Provide the (X, Y) coordinate of the cell's center where the given text is located.  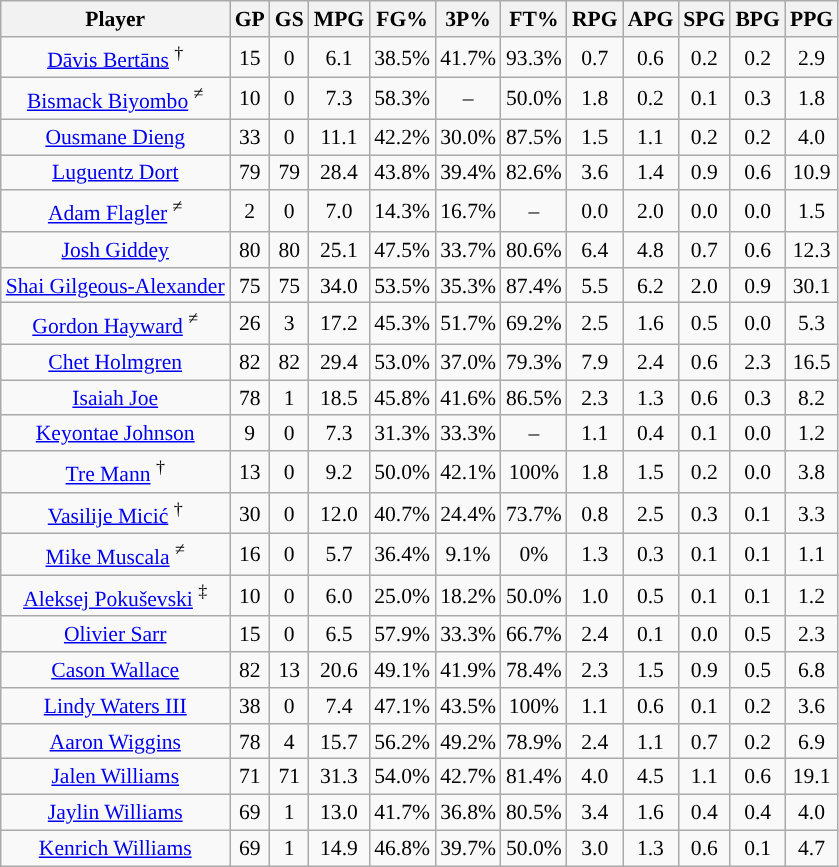
BPG (758, 19)
Chet Holmgren (116, 363)
3.4 (595, 813)
93.3% (534, 58)
47.1% (402, 706)
2.9 (812, 58)
Aaron Wiggins (116, 742)
6.8 (812, 670)
54.0% (402, 777)
Keyontae Johnson (116, 434)
20.6 (339, 670)
Dāvis Bertāns † (116, 58)
43.8% (402, 173)
13.0 (339, 813)
0% (534, 554)
Shai Gilgeous-Alexander (116, 286)
7.9 (595, 363)
25.0% (402, 596)
Vasilije Micić † (116, 514)
3 (290, 324)
78.9% (534, 742)
43.5% (468, 706)
45.3% (402, 324)
4.5 (651, 777)
41.6% (468, 398)
42.7% (468, 777)
87.4% (534, 286)
15.7 (339, 742)
Aleksej Pokuševski ‡ (116, 596)
35.3% (468, 286)
APG (651, 19)
10.9 (812, 173)
Bismack Biyombo ≠ (116, 98)
14.3% (402, 212)
5.5 (595, 286)
34.0 (339, 286)
46.8% (402, 848)
8.2 (812, 398)
9.1% (468, 554)
53.0% (402, 363)
Player (116, 19)
6.0 (339, 596)
6.4 (595, 250)
4.8 (651, 250)
FT% (534, 19)
51.7% (468, 324)
33.7% (468, 250)
30.1 (812, 286)
9 (250, 434)
33 (250, 137)
16.7% (468, 212)
Mike Muscala ≠ (116, 554)
49.2% (468, 742)
80.5% (534, 813)
5.7 (339, 554)
42.2% (402, 137)
3P% (468, 19)
GS (290, 19)
30.0% (468, 137)
57.9% (402, 635)
66.7% (534, 635)
1.0 (595, 596)
0.8 (595, 514)
4 (290, 742)
45.8% (402, 398)
2 (250, 212)
78.4% (534, 670)
Josh Giddey (116, 250)
GP (250, 19)
18.2% (468, 596)
36.4% (402, 554)
38.5% (402, 58)
3.0 (595, 848)
38 (250, 706)
73.7% (534, 514)
7.4 (339, 706)
16.5 (812, 363)
58.3% (402, 98)
6.9 (812, 742)
37.0% (468, 363)
9.2 (339, 472)
18.5 (339, 398)
14.9 (339, 848)
Lindy Waters III (116, 706)
Kenrich Williams (116, 848)
81.4% (534, 777)
17.2 (339, 324)
Ousmane Dieng (116, 137)
4.7 (812, 848)
PPG (812, 19)
69.2% (534, 324)
79.3% (534, 363)
Isaiah Joe (116, 398)
29.4 (339, 363)
3.3 (812, 514)
Tre Mann † (116, 472)
RPG (595, 19)
16 (250, 554)
31.3 (339, 777)
Jalen Williams (116, 777)
6.1 (339, 58)
11.1 (339, 137)
86.5% (534, 398)
28.4 (339, 173)
25.1 (339, 250)
39.4% (468, 173)
56.2% (402, 742)
53.5% (402, 286)
26 (250, 324)
5.3 (812, 324)
Cason Wallace (116, 670)
7.0 (339, 212)
24.4% (468, 514)
41.9% (468, 670)
47.5% (402, 250)
Luguentz Dort (116, 173)
42.1% (468, 472)
80.6% (534, 250)
Gordon Hayward ≠ (116, 324)
Jaylin Williams (116, 813)
40.7% (402, 514)
12.0 (339, 514)
FG% (402, 19)
6.2 (651, 286)
82.6% (534, 173)
30 (250, 514)
87.5% (534, 137)
36.8% (468, 813)
19.1 (812, 777)
3.8 (812, 472)
49.1% (402, 670)
12.3 (812, 250)
31.3% (402, 434)
6.5 (339, 635)
Olivier Sarr (116, 635)
39.7% (468, 848)
SPG (704, 19)
Adam Flagler ≠ (116, 212)
1.4 (651, 173)
MPG (339, 19)
